For the text-containing cell, return its midpoint in [x, y] coordinate format. 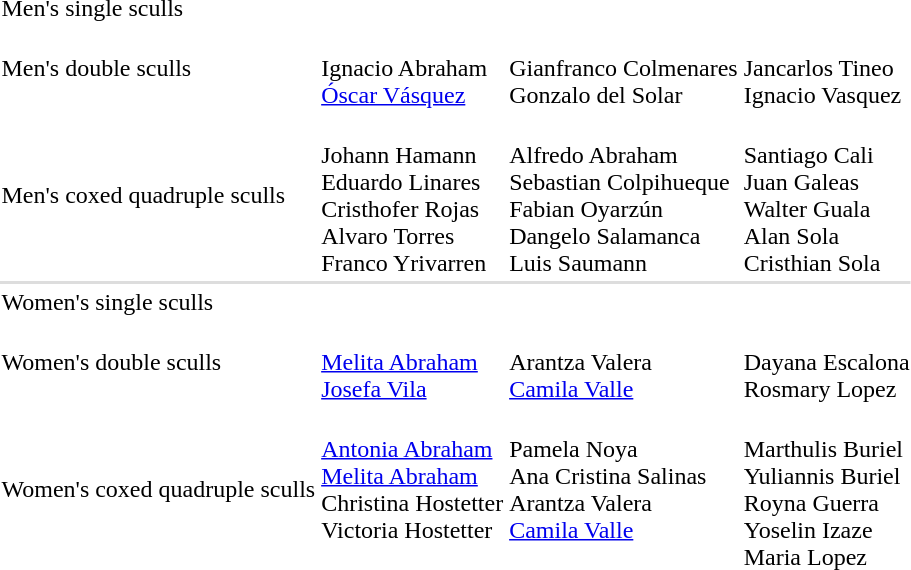
Dayana EscalonaRosmary Lopez [826, 362]
Jancarlos TineoIgnacio Vasquez [826, 68]
Arantza ValeraCamila Valle [624, 362]
Women's single sculls [158, 302]
Women's double sculls [158, 362]
Ignacio AbrahamÓscar Vásquez [412, 68]
Alfredo AbrahamSebastian ColpihuequeFabian OyarzúnDangelo SalamancaLuis Saumann [624, 196]
Santiago CaliJuan GaleasWalter GualaAlan SolaCristhian Sola [826, 196]
Melita AbrahamJosefa Vila [412, 362]
Johann HamannEduardo LinaresCristhofer RojasAlvaro TorresFranco Yrivarren [412, 196]
Men's double sculls [158, 68]
Gianfranco ColmenaresGonzalo del Solar [624, 68]
Men's coxed quadruple sculls [158, 196]
